Return (X, Y) of the center of cell containing provided text 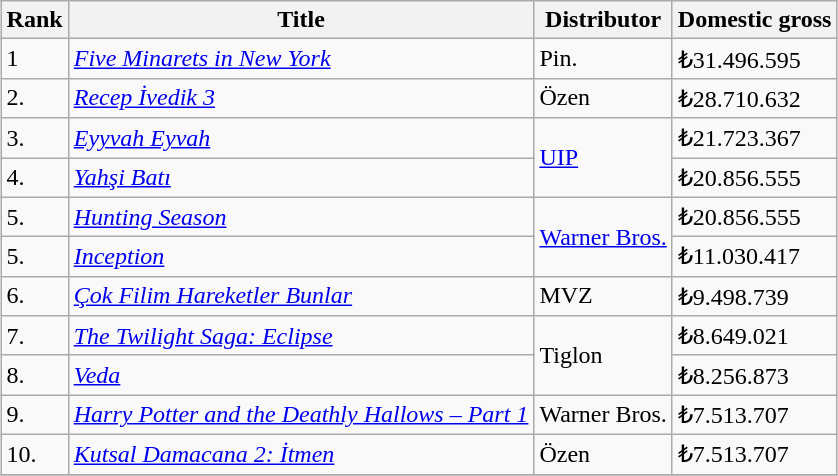
Five Minarets in New York (301, 59)
Inception (301, 257)
₺11.030.417 (754, 257)
Rank (34, 20)
Title (301, 20)
Kutsal Damacana 2: İtmen (301, 454)
Hunting Season (301, 217)
₺9.498.739 (754, 296)
Pin. (603, 59)
7. (34, 336)
The Twilight Saga: Eclipse (301, 336)
8. (34, 375)
₺8.256.873 (754, 375)
2. (34, 98)
Distributor (603, 20)
3. (34, 138)
₺8.649.021 (754, 336)
Çok Filim Hareketler Bunlar (301, 296)
6. (34, 296)
1 (34, 59)
Tiglon (603, 356)
Yahşi Batı (301, 178)
4. (34, 178)
MVZ (603, 296)
Recep İvedik 3 (301, 98)
₺28.710.632 (754, 98)
Veda (301, 375)
Domestic gross (754, 20)
10. (34, 454)
₺21.723.367 (754, 138)
Eyyvah Eyvah (301, 138)
₺31.496.595 (754, 59)
9. (34, 415)
Harry Potter and the Deathly Hallows – Part 1 (301, 415)
UIP (603, 158)
